Detect which cell encompasses the target text, then output its (X, Y) center coordinate. 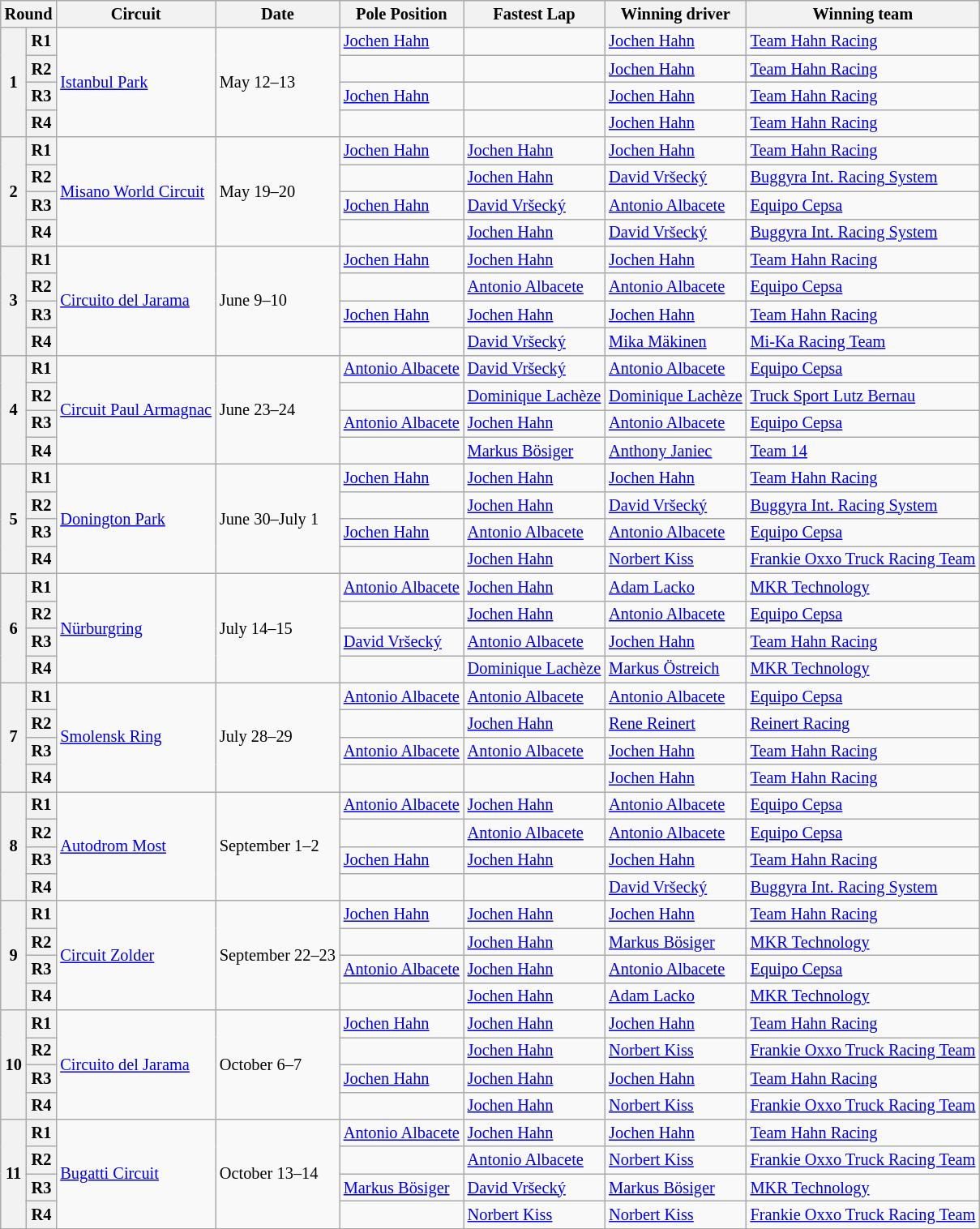
Donington Park (136, 519)
Mika Mäkinen (675, 341)
2 (14, 191)
8 (14, 846)
Markus Östreich (675, 669)
10 (14, 1065)
Team 14 (863, 451)
Nürburgring (136, 627)
Bugatti Circuit (136, 1174)
September 1–2 (277, 846)
Winning driver (675, 14)
Circuit Paul Armagnac (136, 410)
July 28–29 (277, 738)
Circuit (136, 14)
September 22–23 (277, 955)
Circuit Zolder (136, 955)
October 6–7 (277, 1065)
Autodrom Most (136, 846)
7 (14, 738)
July 14–15 (277, 627)
Smolensk Ring (136, 738)
Round (29, 14)
Rene Reinert (675, 723)
May 12–13 (277, 83)
October 13–14 (277, 1174)
June 9–10 (277, 300)
May 19–20 (277, 191)
June 30–July 1 (277, 519)
9 (14, 955)
Winning team (863, 14)
11 (14, 1174)
Date (277, 14)
Pole Position (402, 14)
4 (14, 410)
Mi-Ka Racing Team (863, 341)
Fastest Lap (534, 14)
Truck Sport Lutz Bernau (863, 396)
5 (14, 519)
Reinert Racing (863, 723)
3 (14, 300)
1 (14, 83)
Misano World Circuit (136, 191)
Anthony Janiec (675, 451)
June 23–24 (277, 410)
Istanbul Park (136, 83)
6 (14, 627)
